Output the [X, Y] coordinate of the center of the cell containing the given text.  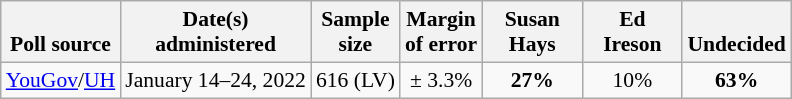
Undecided [736, 32]
EdIreson [632, 32]
Marginof error [441, 32]
YouGov/UH [61, 80]
27% [532, 80]
63% [736, 80]
January 14–24, 2022 [216, 80]
Samplesize [356, 32]
Date(s)administered [216, 32]
SusanHays [532, 32]
10% [632, 80]
Poll source [61, 32]
616 (LV) [356, 80]
± 3.3% [441, 80]
